Determine the [x, y] coordinate at the center of the cell enclosing the given text.  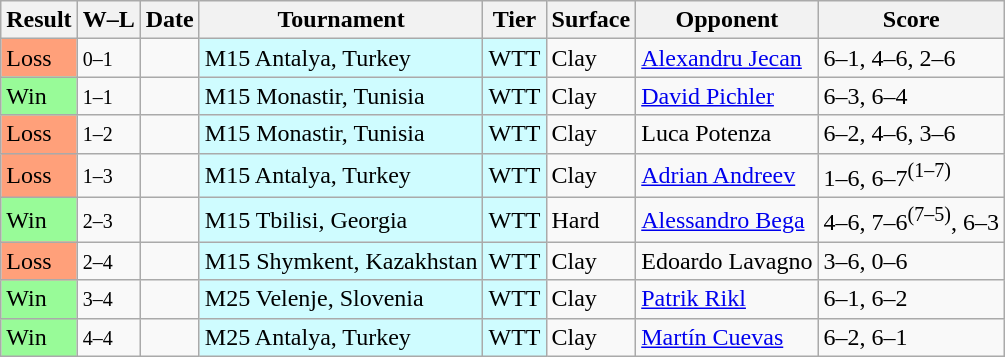
Tier [514, 20]
Result [39, 20]
Luca Potenza [727, 134]
M15 Tbilisi, Georgia [341, 220]
2–3 [108, 220]
3–6, 0–6 [911, 261]
4–6, 7–6(7–5), 6–3 [911, 220]
M25 Antalya, Turkey [341, 337]
6–2, 4–6, 3–6 [911, 134]
4–4 [108, 337]
David Pichler [727, 96]
6–2, 6–1 [911, 337]
6–1, 6–2 [911, 299]
M15 Shymkent, Kazakhstan [341, 261]
3–4 [108, 299]
Date [170, 20]
2–4 [108, 261]
1–1 [108, 96]
1–6, 6–7(1–7) [911, 176]
Alexandru Jecan [727, 58]
Opponent [727, 20]
0–1 [108, 58]
M25 Velenje, Slovenia [341, 299]
Alessandro Bega [727, 220]
Tournament [341, 20]
Martín Cuevas [727, 337]
Score [911, 20]
1–2 [108, 134]
W–L [108, 20]
1–3 [108, 176]
Surface [591, 20]
Edoardo Lavagno [727, 261]
Adrian Andreev [727, 176]
6–1, 4–6, 2–6 [911, 58]
Hard [591, 220]
6–3, 6–4 [911, 96]
Patrik Rikl [727, 299]
